Output the [x, y] coordinate of the center of the cell containing the given text.  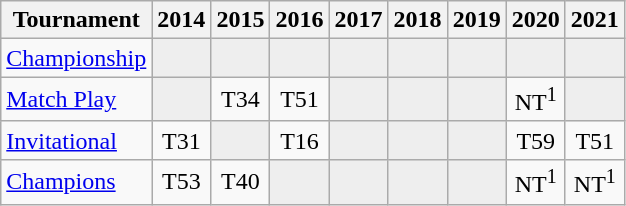
T59 [536, 140]
T31 [182, 140]
2018 [418, 20]
Championship [76, 58]
Champions [76, 182]
2014 [182, 20]
Match Play [76, 100]
2019 [476, 20]
T40 [240, 182]
T16 [300, 140]
2015 [240, 20]
2017 [358, 20]
2020 [536, 20]
T34 [240, 100]
2021 [594, 20]
2016 [300, 20]
Invitational [76, 140]
Tournament [76, 20]
T53 [182, 182]
